Find where the given text appears and provide that cell's center as (x, y) coordinate. 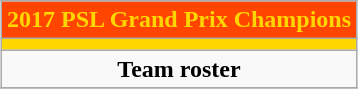
2017 PSL Grand Prix Champions (178, 20)
Team roster (178, 69)
